Scan for the cell matching the given text and deliver its [x, y] coordinate at center. 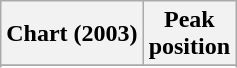
Chart (2003) [72, 34]
Peakposition [189, 34]
